Determine the [X, Y] coordinate at the center of the cell enclosing the given text.  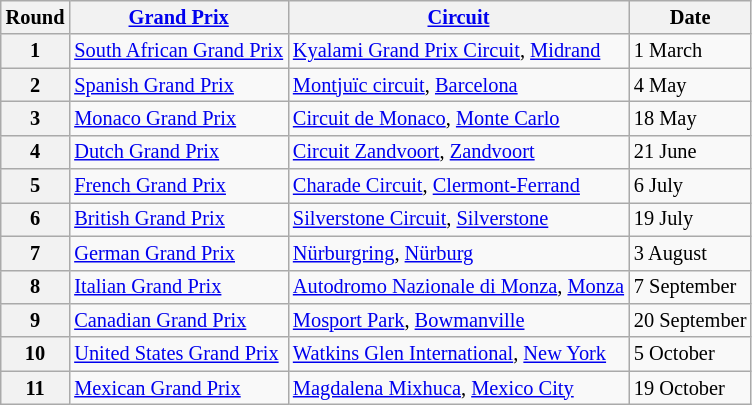
9 [36, 320]
18 May [690, 118]
Spanish Grand Prix [178, 85]
Mosport Park, Bowmanville [458, 320]
Silverstone Circuit, Silverstone [458, 219]
6 July [690, 186]
3 [36, 118]
Canadian Grand Prix [178, 320]
Nürburgring, Nürburg [458, 253]
1 [36, 51]
Montjuïc circuit, Barcelona [458, 85]
7 [36, 253]
5 October [690, 354]
21 June [690, 152]
1 March [690, 51]
Italian Grand Prix [178, 287]
Mexican Grand Prix [178, 388]
Autodromo Nazionale di Monza, Monza [458, 287]
Date [690, 17]
South African Grand Prix [178, 51]
Dutch Grand Prix [178, 152]
British Grand Prix [178, 219]
4 [36, 152]
Round [36, 17]
19 July [690, 219]
8 [36, 287]
10 [36, 354]
Grand Prix [178, 17]
Circuit Zandvoort, Zandvoort [458, 152]
United States Grand Prix [178, 354]
Circuit de Monaco, Monte Carlo [458, 118]
6 [36, 219]
Circuit [458, 17]
5 [36, 186]
4 May [690, 85]
Watkins Glen International, New York [458, 354]
Charade Circuit, Clermont-Ferrand [458, 186]
Monaco Grand Prix [178, 118]
Magdalena Mixhuca, Mexico City [458, 388]
11 [36, 388]
German Grand Prix [178, 253]
French Grand Prix [178, 186]
3 August [690, 253]
Kyalami Grand Prix Circuit, Midrand [458, 51]
19 October [690, 388]
2 [36, 85]
7 September [690, 287]
20 September [690, 320]
